Extract the [x, y] coordinate from the center of the cell holding the provided text.  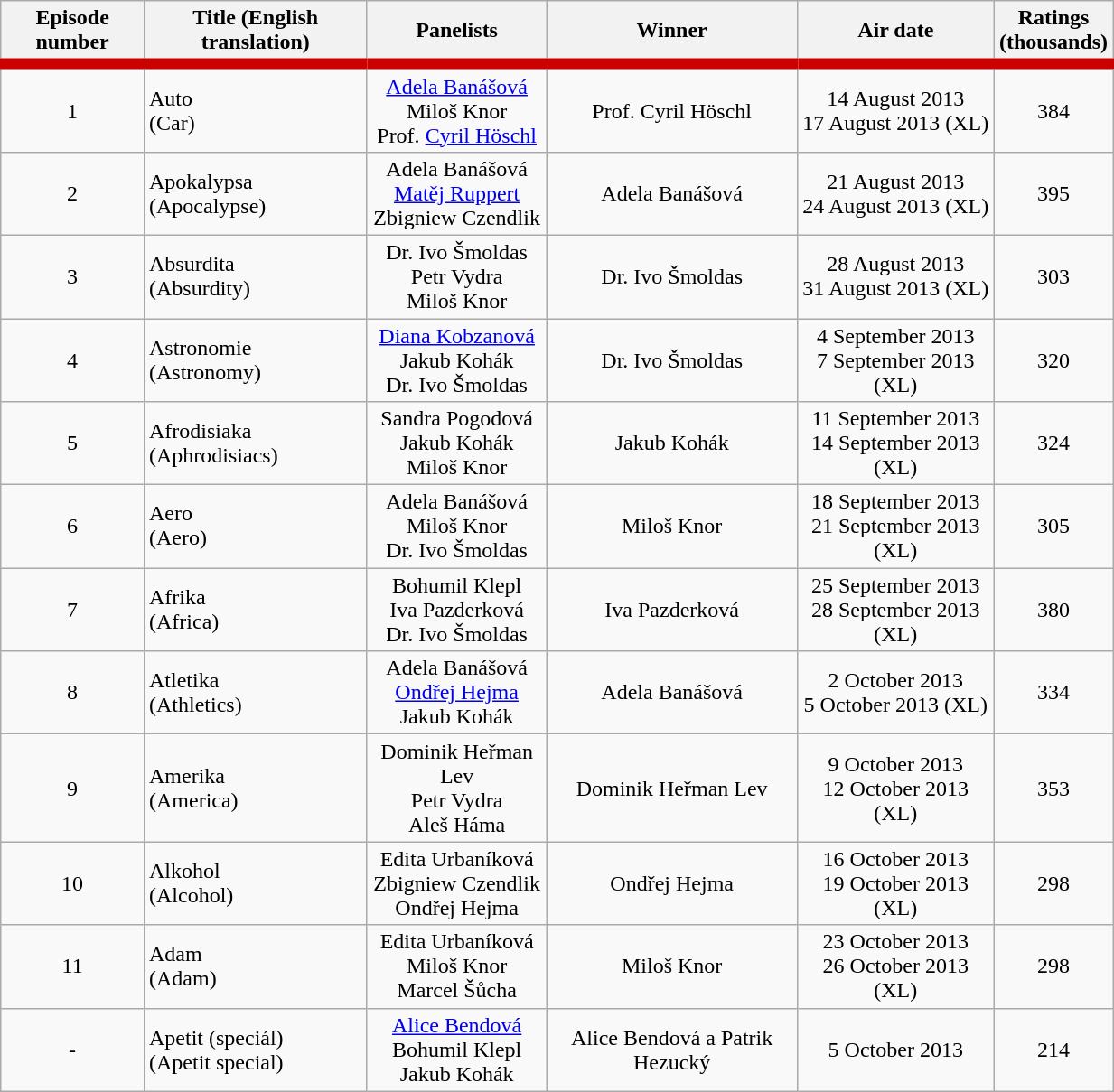
Atletika (Athletics) [255, 693]
5 [72, 443]
Ratings (thousands) [1053, 33]
Bohumil KleplIva PazderkováDr. Ivo Šmoldas [457, 610]
320 [1053, 359]
Panelists [457, 33]
8 [72, 693]
Afrika (Africa) [255, 610]
Astronomie (Astronomy) [255, 359]
2 October 2013 5 October 2013 (XL) [895, 693]
Aero (Aero) [255, 527]
384 [1053, 108]
Sandra PogodováJakub KohákMiloš Knor [457, 443]
Adela BanášováMatěj RuppertZbigniew Czendlik [457, 193]
305 [1053, 527]
4 [72, 359]
Alice Bendová a Patrik Hezucký [672, 1050]
Episode number [72, 33]
Dr. Ivo Šmoldas Petr VydraMiloš Knor [457, 276]
Adela BanášováOndřej HejmaJakub Kohák [457, 693]
10 [72, 883]
7 [72, 610]
Absurdita (Absurdity) [255, 276]
5 October 2013 [895, 1050]
334 [1053, 693]
11 [72, 966]
14 August 2013 17 August 2013 (XL) [895, 108]
9 [72, 788]
- [72, 1050]
Ondřej Hejma [672, 883]
Prof. Cyril Höschl [672, 108]
Dominik Heřman LevPetr VydraAleš Háma [457, 788]
28 August 2013 31 August 2013 (XL) [895, 276]
3 [72, 276]
21 August 2013 24 August 2013 (XL) [895, 193]
16 October 201319 October 2013 (XL) [895, 883]
Edita UrbaníkováZbigniew CzendlikOndřej Hejma [457, 883]
4 September 2013 7 September 2013 (XL) [895, 359]
Iva Pazderková [672, 610]
Title (English translation) [255, 33]
353 [1053, 788]
Air date [895, 33]
6 [72, 527]
2 [72, 193]
324 [1053, 443]
395 [1053, 193]
Adela BanášováMiloš KnorDr. Ivo Šmoldas [457, 527]
11 September 2013 14 September 2013 (XL) [895, 443]
380 [1053, 610]
9 October 201312 October 2013 (XL) [895, 788]
Adela BanášováMiloš KnorProf. Cyril Höschl [457, 108]
Amerika(America) [255, 788]
23 October 201326 October 2013 (XL) [895, 966]
Alkohol (Alcohol) [255, 883]
303 [1053, 276]
Apetit (speciál)(Apetit special) [255, 1050]
Alice BendováBohumil KleplJakub Kohák [457, 1050]
Diana KobzanováJakub KohákDr. Ivo Šmoldas [457, 359]
25 September 2013 28 September 2013 (XL) [895, 610]
Auto (Car) [255, 108]
18 September 2013 21 September 2013 (XL) [895, 527]
214 [1053, 1050]
Edita UrbaníkováMiloš KnorMarcel Šůcha [457, 966]
Afrodisiaka (Aphrodisiacs) [255, 443]
Winner [672, 33]
1 [72, 108]
Apokalypsa (Apocalypse) [255, 193]
Adam (Adam) [255, 966]
Jakub Kohák [672, 443]
Dominik Heřman Lev [672, 788]
